Provide the [X, Y] coordinate of the cell's center where the given text is located.  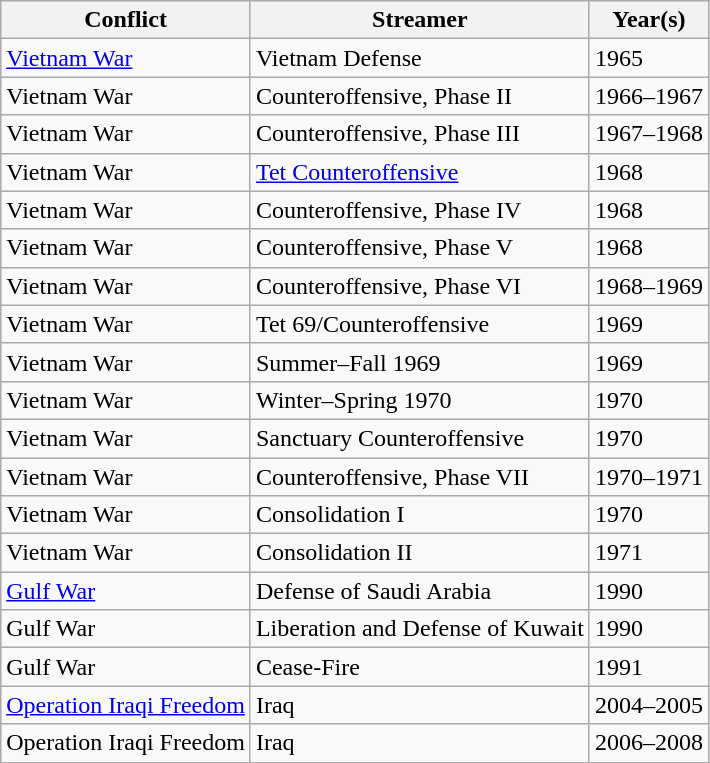
Consolidation II [420, 553]
Counteroffensive, Phase VI [420, 286]
Conflict [126, 20]
Year(s) [648, 20]
1967–1968 [648, 134]
Vietnam Defense [420, 58]
Liberation and Defense of Kuwait [420, 629]
Streamer [420, 20]
Counteroffensive, Phase III [420, 134]
2006–2008 [648, 743]
Winter–Spring 1970 [420, 400]
Tet Counteroffensive [420, 172]
Cease-Fire [420, 667]
1968–1969 [648, 286]
1971 [648, 553]
2004–2005 [648, 705]
Defense of Saudi Arabia [420, 591]
Consolidation I [420, 515]
Counteroffensive, Phase II [420, 96]
Tet 69/Counteroffensive [420, 324]
Counteroffensive, Phase VII [420, 477]
1965 [648, 58]
1966–1967 [648, 96]
Summer–Fall 1969 [420, 362]
1970–1971 [648, 477]
1991 [648, 667]
Counteroffensive, Phase IV [420, 210]
Counteroffensive, Phase V [420, 248]
Sanctuary Counteroffensive [420, 438]
